From the cell containing the given text, extract its center point as [X, Y] coordinate. 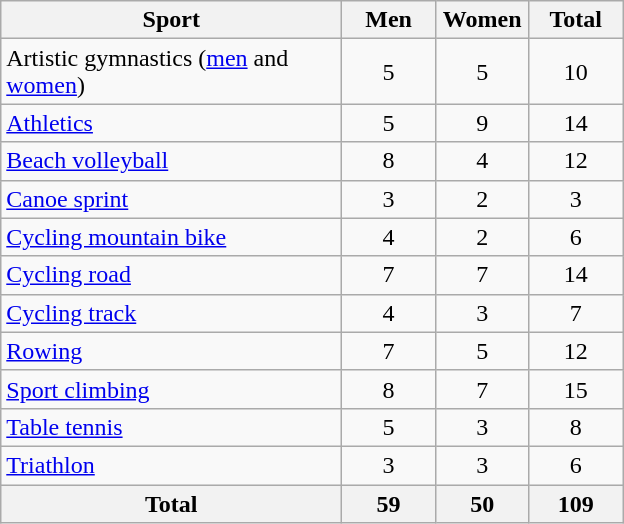
Athletics [172, 123]
Triathlon [172, 465]
59 [389, 503]
Men [389, 20]
50 [482, 503]
15 [576, 389]
Rowing [172, 351]
Artistic gymnastics (men and women) [172, 72]
109 [576, 503]
10 [576, 72]
Table tennis [172, 427]
Sport climbing [172, 389]
Beach volleyball [172, 161]
Sport [172, 20]
Cycling mountain bike [172, 237]
Women [482, 20]
Cycling track [172, 313]
Canoe sprint [172, 199]
9 [482, 123]
Cycling road [172, 275]
